Find where the given text appears and provide that cell's center as (x, y) coordinate. 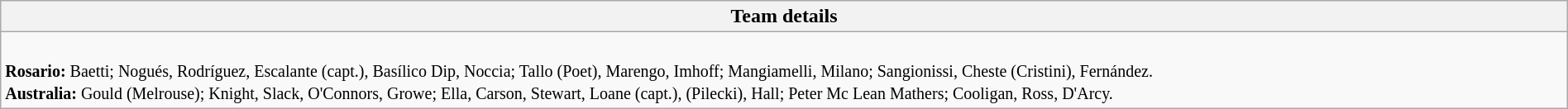
Team details (784, 17)
